Find where the given text appears and provide that cell's center as [x, y] coordinate. 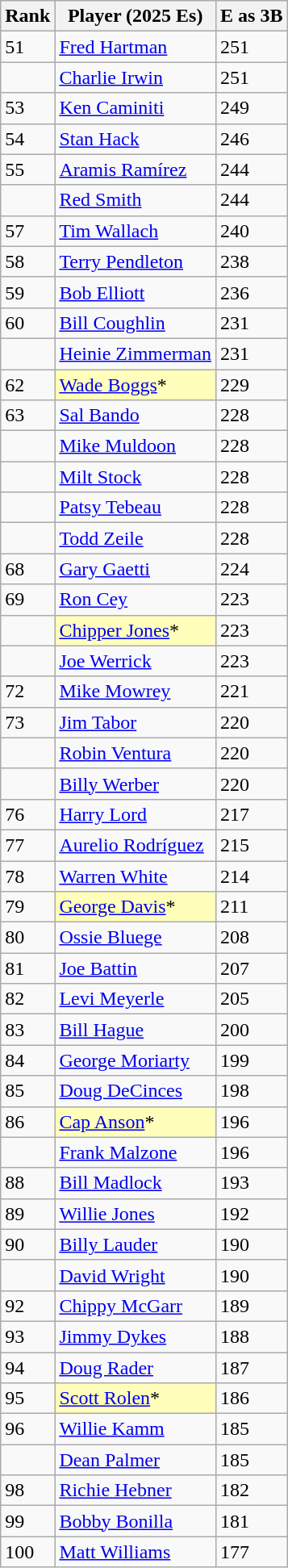
Jimmy Dykes [136, 1336]
88 [27, 1183]
192 [252, 1214]
68 [27, 569]
89 [27, 1214]
80 [27, 938]
Bobby Bonilla [136, 1521]
198 [252, 1091]
Mike Mowrey [136, 692]
E as 3B [252, 16]
187 [252, 1368]
Doug DeCinces [136, 1091]
Sal Bando [136, 416]
188 [252, 1336]
82 [27, 999]
207 [252, 968]
63 [27, 416]
181 [252, 1521]
Cap Anson* [136, 1122]
Joe Werrick [136, 661]
182 [252, 1491]
Joe Battin [136, 968]
Chipper Jones* [136, 630]
221 [252, 692]
208 [252, 938]
Doug Rader [136, 1368]
Fred Hartman [136, 47]
100 [27, 1552]
Billy Lauder [136, 1244]
Charlie Irwin [136, 77]
Stan Hack [136, 139]
Ron Cey [136, 600]
99 [27, 1521]
229 [252, 385]
98 [27, 1491]
246 [252, 139]
238 [252, 261]
Robin Ventura [136, 753]
189 [252, 1306]
Patsy Tebeau [136, 508]
224 [252, 569]
Chippy McGarr [136, 1306]
Harry Lord [136, 814]
53 [27, 108]
186 [252, 1399]
Bill Hague [136, 1030]
73 [27, 722]
Todd Zeile [136, 538]
215 [252, 845]
249 [252, 108]
54 [27, 139]
Levi Meyerle [136, 999]
Tim Wallach [136, 231]
Player (2025 Es) [136, 16]
Richie Hebner [136, 1491]
58 [27, 261]
Ken Caminiti [136, 108]
Wade Boggs* [136, 385]
Bill Madlock [136, 1183]
Warren White [136, 876]
55 [27, 169]
240 [252, 231]
Mike Muldoon [136, 446]
Bob Elliott [136, 292]
Terry Pendleton [136, 261]
95 [27, 1399]
236 [252, 292]
85 [27, 1091]
George Davis* [136, 907]
77 [27, 845]
Gary Gaetti [136, 569]
79 [27, 907]
92 [27, 1306]
211 [252, 907]
72 [27, 692]
51 [27, 47]
Ossie Bluege [136, 938]
69 [27, 600]
94 [27, 1368]
Scott Rolen* [136, 1399]
Billy Werber [136, 784]
93 [27, 1336]
199 [252, 1060]
84 [27, 1060]
Dean Palmer [136, 1460]
57 [27, 231]
Bill Coughlin [136, 323]
60 [27, 323]
Matt Williams [136, 1552]
Willie Kamm [136, 1429]
Milt Stock [136, 477]
78 [27, 876]
177 [252, 1552]
205 [252, 999]
Jim Tabor [136, 722]
217 [252, 814]
83 [27, 1030]
David Wright [136, 1275]
Aurelio Rodríguez [136, 845]
George Moriarty [136, 1060]
76 [27, 814]
59 [27, 292]
Heinie Zimmerman [136, 353]
200 [252, 1030]
Red Smith [136, 200]
Aramis Ramírez [136, 169]
Rank [27, 16]
193 [252, 1183]
62 [27, 385]
90 [27, 1244]
81 [27, 968]
Willie Jones [136, 1214]
86 [27, 1122]
214 [252, 876]
96 [27, 1429]
Frank Malzone [136, 1152]
